Locate the cell with the specified text and output its [x, y] center coordinate. 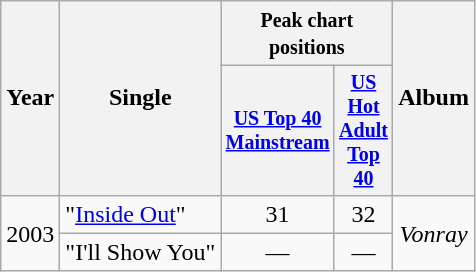
US Hot Adult Top 40 [363, 130]
Album [434, 98]
"Inside Out" [140, 214]
Year [30, 98]
31 [278, 214]
US Top 40 Mainstream [278, 130]
32 [363, 214]
Vonray [434, 233]
"I'll Show You" [140, 252]
Peak chart positions [307, 34]
2003 [30, 233]
Single [140, 98]
